Output the [x, y] coordinate of the center of the cell containing the given text.  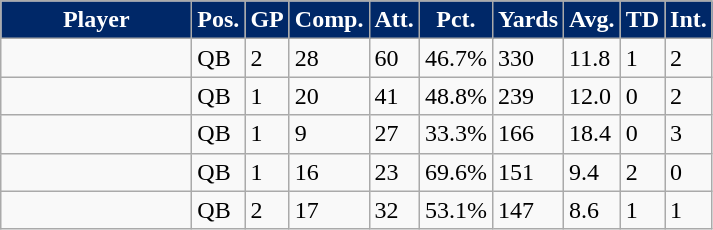
151 [528, 172]
330 [528, 58]
Comp. [329, 20]
28 [329, 58]
12.0 [592, 96]
Pos. [218, 20]
48.8% [456, 96]
17 [329, 210]
23 [394, 172]
8.6 [592, 210]
Player [96, 20]
Avg. [592, 20]
Att. [394, 20]
41 [394, 96]
33.3% [456, 134]
20 [329, 96]
53.1% [456, 210]
239 [528, 96]
3 [689, 134]
Yards [528, 20]
9.4 [592, 172]
60 [394, 58]
16 [329, 172]
69.6% [456, 172]
TD [642, 20]
27 [394, 134]
9 [329, 134]
147 [528, 210]
GP [267, 20]
Int. [689, 20]
46.7% [456, 58]
166 [528, 134]
18.4 [592, 134]
32 [394, 210]
11.8 [592, 58]
Pct. [456, 20]
